Return [x, y] of the center of cell containing provided text 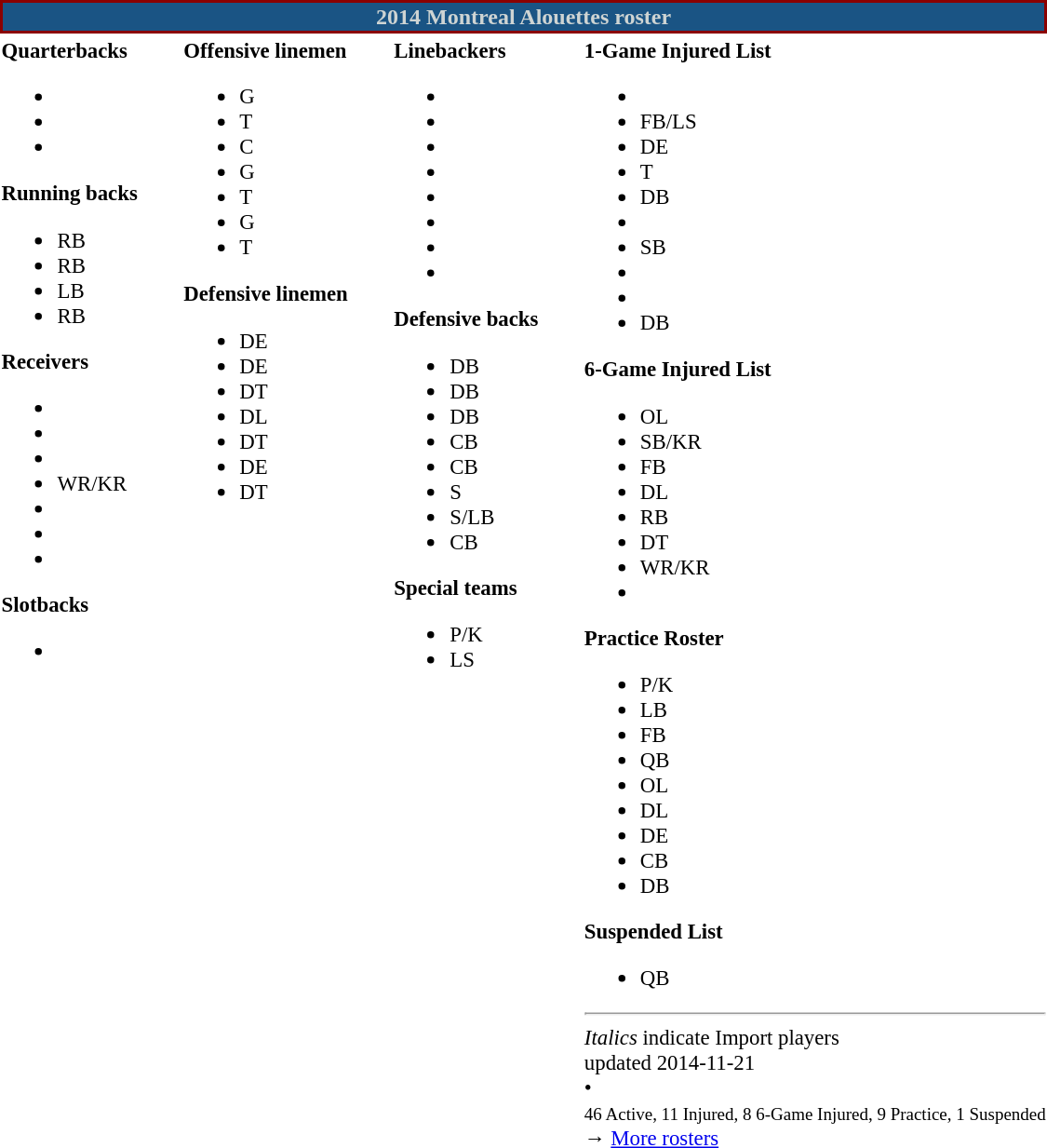
2014 Montreal Alouettes roster [523, 17]
